Capture the cell that displays the provided text and extract its (x, y) central coordinate. 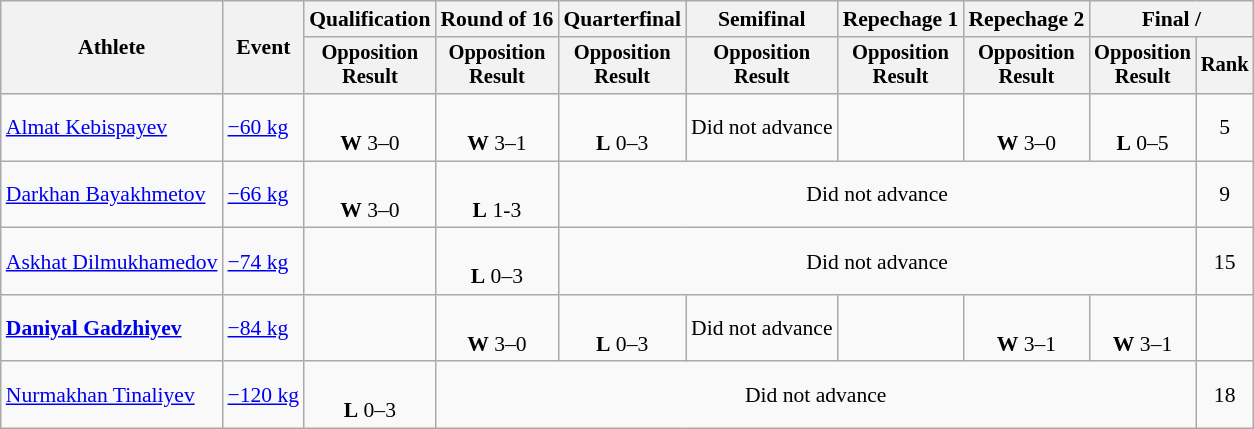
5 (1225, 128)
Event (264, 48)
Semifinal (762, 19)
Repechage 1 (901, 19)
Darkhan Bayakhmetov (112, 194)
Round of 16 (496, 19)
Rank (1225, 66)
Qualification (370, 19)
−120 kg (264, 396)
L 0–5 (1142, 128)
15 (1225, 262)
−84 kg (264, 328)
Askhat Dilmukhamedov (112, 262)
Final / (1171, 19)
Athlete (112, 48)
−60 kg (264, 128)
Daniyal Gadzhiyev (112, 328)
L 1-3 (496, 194)
Nurmakhan Tinaliyev (112, 396)
−74 kg (264, 262)
−66 kg (264, 194)
9 (1225, 194)
18 (1225, 396)
Quarterfinal (622, 19)
Almat Kebispayev (112, 128)
Repechage 2 (1026, 19)
